From the cell containing the given text, extract its center point as (x, y) coordinate. 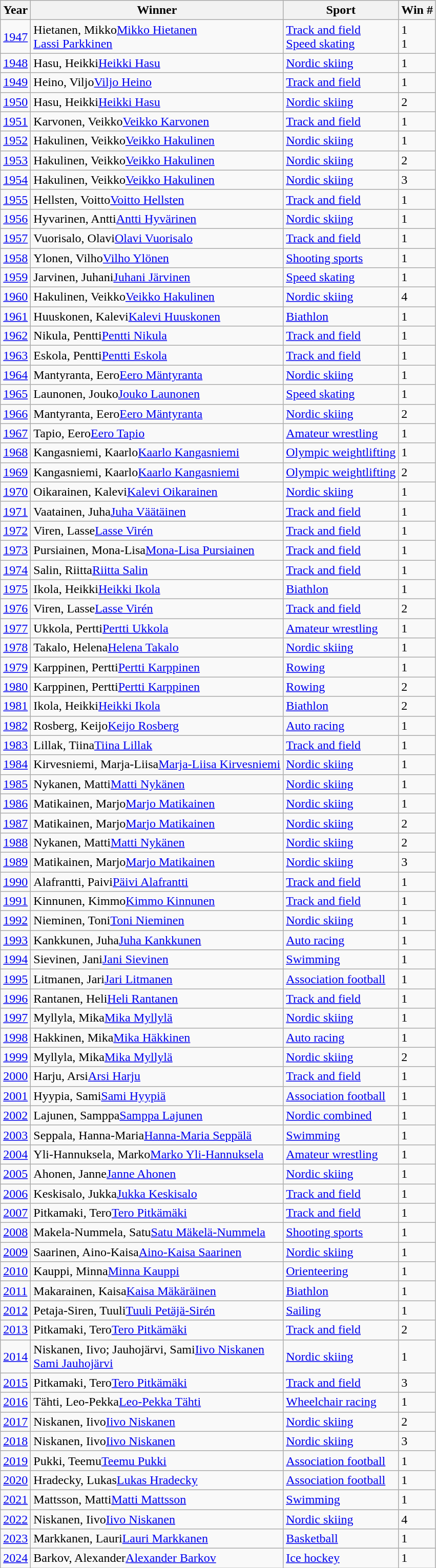
1979 (15, 667)
Petaja-Siren, TuuliTuuli Petäjä-Sirén (157, 1310)
1951 (15, 121)
2004 (15, 1154)
Takalo, HelenaHelena Takalo (157, 648)
2015 (15, 1383)
1947 (15, 37)
Seppala, Hanna-MariaHanna-Maria Seppälä (157, 1135)
Mattsson, MattiMatti Mattsson (157, 1499)
Alafrantti, PaiviPäivi Alafrantti (157, 881)
Markkanen, LauriLauri Markkanen (157, 1539)
Nikula, PenttiPentti Nikula (157, 336)
1977 (15, 628)
Wheelchair racing (341, 1402)
1949 (15, 82)
1963 (15, 355)
Kirvesniemi, Marja-LiisaMarja-Liisa Kirvesniemi (157, 765)
Eskola, PenttiPentti Eskola (157, 355)
2013 (15, 1330)
1955 (15, 199)
1969 (15, 472)
1983 (15, 745)
1962 (15, 336)
Kinnunen, KimmoKimmo Kinnunen (157, 901)
1995 (15, 979)
2021 (15, 1499)
1988 (15, 842)
Tapio, EeroEero Tapio (157, 433)
Track and fieldSpeed skating (341, 37)
1980 (15, 687)
Nordic combined (341, 1115)
1991 (15, 901)
2006 (15, 1194)
11 (417, 37)
Salin, RiittaRiitta Salin (157, 570)
2019 (15, 1460)
1968 (15, 453)
1975 (15, 589)
1973 (15, 550)
1957 (15, 238)
Karvonen, VeikkoVeikko Karvonen (157, 121)
Launonen, JoukoJouko Launonen (157, 394)
Sport (341, 10)
1982 (15, 726)
2012 (15, 1310)
Hyvarinen, AnttiAntti Hyvärinen (157, 219)
Barkov, AlexanderAlexander Barkov (157, 1558)
1997 (15, 1018)
Ukkola, PerttiPertti Ukkola (157, 628)
1993 (15, 940)
Oikarainen, KaleviKalevi Oikarainen (157, 492)
Kauppi, MinnaMinna Kauppi (157, 1272)
1954 (15, 180)
Makarainen, KaisaKaisa Mäkäräinen (157, 1291)
2011 (15, 1291)
Niskanen, Iivo; Jauhojärvi, SamiIivo NiskanenSami Jauhojärvi (157, 1356)
Vuorisalo, OlaviOlavi Vuorisalo (157, 238)
Tähti, Leo-PekkaLeo-Pekka Tähti (157, 1402)
Litmanen, JariJari Litmanen (157, 979)
2010 (15, 1272)
2017 (15, 1422)
Ahonen, JanneJanne Ahonen (157, 1174)
1958 (15, 258)
2023 (15, 1539)
1987 (15, 823)
Rantanen, HeliHeli Rantanen (157, 999)
1984 (15, 765)
1953 (15, 160)
Harju, ArsiArsi Harju (157, 1076)
2022 (15, 1519)
1948 (15, 63)
Saarinen, Aino-KaisaAino-Kaisa Saarinen (157, 1252)
1966 (15, 414)
1986 (15, 803)
1950 (15, 102)
Year (15, 10)
2005 (15, 1174)
Vaatainen, JuhaJuha Väätäinen (157, 511)
Hradecky, LukasLukas Hradecky (157, 1480)
Hellsten, VoittoVoitto Hellsten (157, 199)
1971 (15, 511)
2024 (15, 1558)
1959 (15, 278)
1974 (15, 570)
Basketball (341, 1539)
1965 (15, 394)
Huuskonen, KaleviKalevi Huuskonen (157, 316)
1989 (15, 862)
2001 (15, 1096)
Lajunen, SamppaSamppa Lajunen (157, 1115)
1981 (15, 706)
Jarvinen, JuhaniJuhani Järvinen (157, 278)
Hakkinen, MikaMika Häkkinen (157, 1037)
Win # (417, 10)
Orienteering (341, 1272)
1972 (15, 531)
1964 (15, 375)
Keskisalo, JukkaJukka Keskisalo (157, 1194)
Winner (157, 10)
1992 (15, 921)
2018 (15, 1441)
1970 (15, 492)
1967 (15, 433)
2007 (15, 1213)
1956 (15, 219)
2008 (15, 1233)
1961 (15, 316)
Lillak, TiinaTiina Lillak (157, 745)
1960 (15, 297)
Heino, ViljoViljo Heino (157, 82)
Hietanen, MikkoMikko HietanenLassi Parkkinen (157, 37)
Sievinen, JaniJani Sievinen (157, 960)
2003 (15, 1135)
1999 (15, 1057)
Ylonen, VilhoVilho Ylönen (157, 258)
Pukki, TeemuTeemu Pukki (157, 1460)
Ice hockey (341, 1558)
1978 (15, 648)
1990 (15, 881)
1996 (15, 999)
1976 (15, 609)
1998 (15, 1037)
Sailing (341, 1310)
Yli-Hannuksela, MarkoMarko Yli-Hannuksela (157, 1154)
Pursiainen, Mona-LisaMona-Lisa Pursiainen (157, 550)
2000 (15, 1076)
Nieminen, ToniToni Nieminen (157, 921)
Makela-Nummela, SatuSatu Mäkelä-Nummela (157, 1233)
1985 (15, 784)
2009 (15, 1252)
2002 (15, 1115)
Hyypia, SamiSami Hyypiä (157, 1096)
1994 (15, 960)
Rosberg, KeijoKeijo Rosberg (157, 726)
Kankkunen, JuhaJuha Kankkunen (157, 940)
1952 (15, 141)
2014 (15, 1356)
2020 (15, 1480)
2016 (15, 1402)
